Determine the (x, y) coordinate at the center of the cell enclosing the given text.  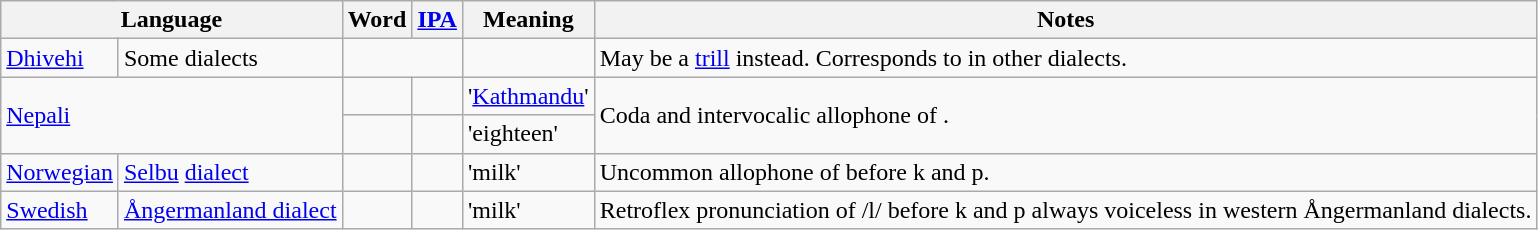
'eighteen' (528, 134)
Language (172, 20)
Some dialects (230, 58)
May be a trill instead. Corresponds to in other dialects. (1066, 58)
Word (377, 20)
Norwegian (60, 172)
Uncommon allophone of before k and p. (1066, 172)
Notes (1066, 20)
Coda and intervocalic allophone of . (1066, 115)
Selbu dialect (230, 172)
Meaning (528, 20)
Retroflex pronunciation of /l/ before k and p always voiceless in western Ångermanland dialects. (1066, 210)
Nepali (172, 115)
Ångermanland dialect (230, 210)
IPA (438, 20)
Dhivehi (60, 58)
'Kathmandu' (528, 96)
Swedish (60, 210)
